Locate the cell with the specified text and output its (X, Y) center coordinate. 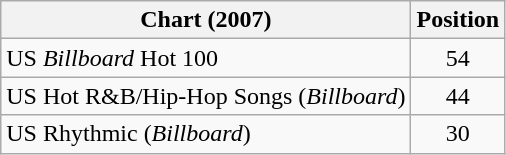
Position (458, 20)
44 (458, 96)
US Rhythmic (Billboard) (206, 134)
Chart (2007) (206, 20)
30 (458, 134)
54 (458, 58)
US Hot R&B/Hip-Hop Songs (Billboard) (206, 96)
US Billboard Hot 100 (206, 58)
